Provide the [x, y] coordinate of the cell's center where the given text is located.  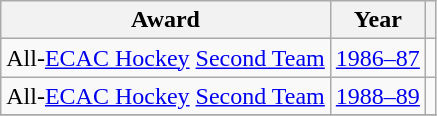
1988–89 [378, 96]
Award [166, 20]
1986–87 [378, 58]
Year [378, 20]
